Output the [X, Y] coordinate of the center of the cell containing the given text.  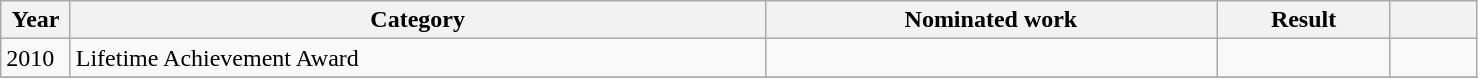
Category [418, 20]
Year [36, 20]
Lifetime Achievement Award [418, 58]
Nominated work [991, 20]
2010 [36, 58]
Result [1304, 20]
